From the cell containing the given text, extract its center point as (x, y) coordinate. 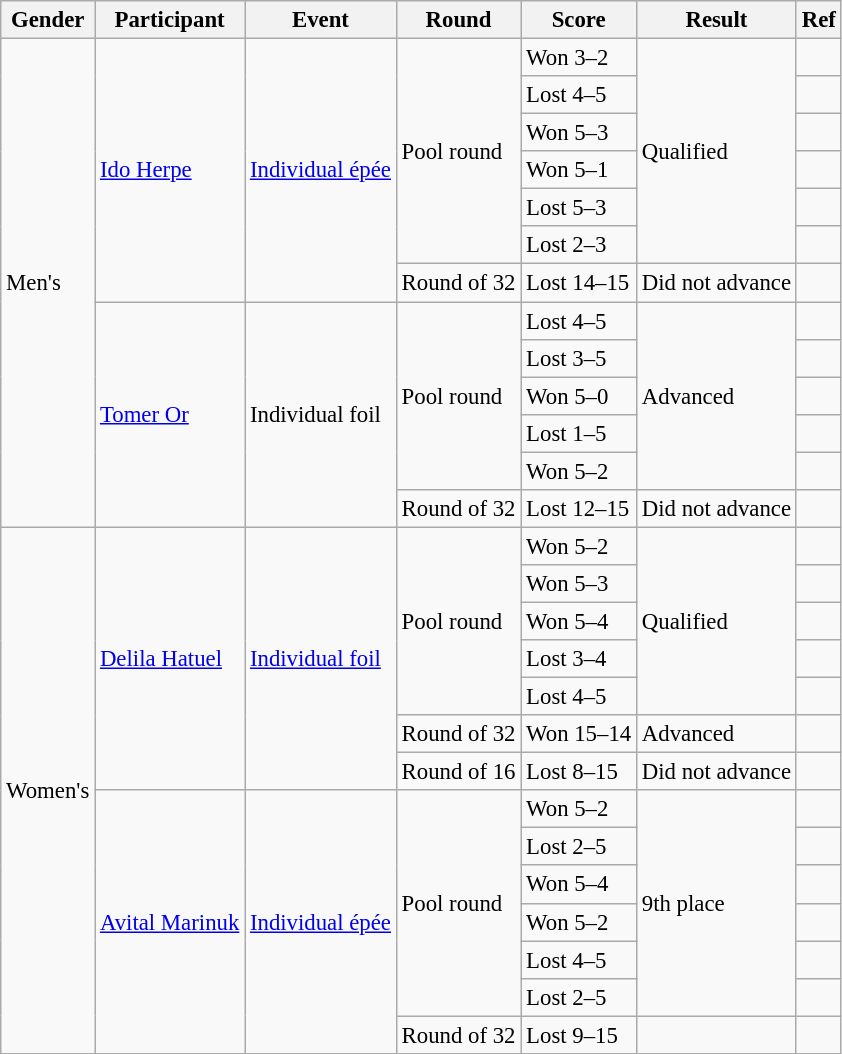
Won 5–1 (579, 170)
Won 15–14 (579, 734)
Lost 9–15 (579, 1035)
Lost 3–4 (579, 659)
Result (716, 20)
Round (458, 20)
Score (579, 20)
Lost 12–15 (579, 509)
Lost 3–5 (579, 358)
Won 3–2 (579, 58)
Men's (48, 284)
Avital Marinuk (170, 922)
Won 5–0 (579, 396)
Gender (48, 20)
Lost 2–3 (579, 245)
Ido Herpe (170, 170)
Ref (818, 20)
Delila Hatuel (170, 658)
Lost 8–15 (579, 772)
9th place (716, 903)
Round of 16 (458, 772)
Event (321, 20)
Tomer Or (170, 415)
Lost 5–3 (579, 208)
Participant (170, 20)
Women's (48, 790)
Lost 1–5 (579, 433)
Lost 14–15 (579, 283)
